Return the (x, y) coordinate for the center point of the cell that contains the specified text.  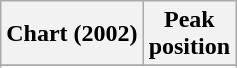
Peak position (189, 34)
Chart (2002) (72, 34)
